Determine the [x, y] coordinate at the center of the cell enclosing the given text.  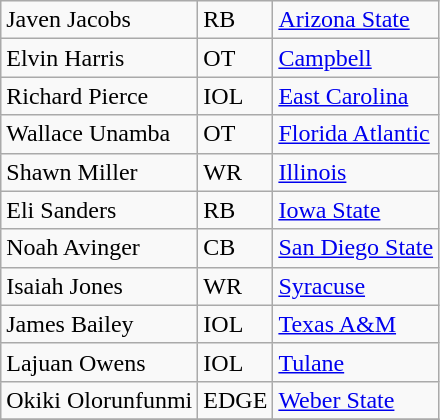
CB [236, 248]
Noah Avinger [100, 248]
Richard Pierce [100, 96]
Elvin Harris [100, 58]
Campbell [356, 58]
Eli Sanders [100, 210]
Syracuse [356, 286]
Wallace Unamba [100, 134]
Lajuan Owens [100, 362]
James Bailey [100, 324]
Tulane [356, 362]
Shawn Miller [100, 172]
Florida Atlantic [356, 134]
San Diego State [356, 248]
East Carolina [356, 96]
Arizona State [356, 20]
Okiki Olorunfunmi [100, 400]
Javen Jacobs [100, 20]
Illinois [356, 172]
Iowa State [356, 210]
Weber State [356, 400]
Texas A&M [356, 324]
EDGE [236, 400]
Isaiah Jones [100, 286]
